Capture the cell that displays the provided text and extract its [x, y] central coordinate. 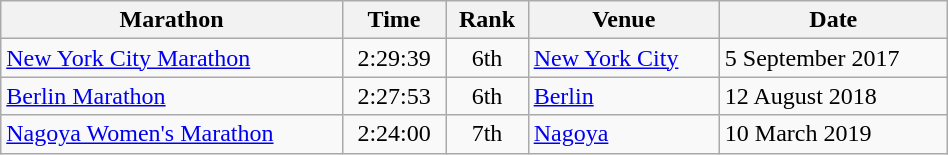
Marathon [172, 20]
Time [394, 20]
2:24:00 [394, 134]
7th [487, 134]
10 March 2019 [833, 134]
Berlin Marathon [172, 96]
5 September 2017 [833, 58]
Nagoya [624, 134]
Berlin [624, 96]
12 August 2018 [833, 96]
Rank [487, 20]
Date [833, 20]
New York City Marathon [172, 58]
Venue [624, 20]
Nagoya Women's Marathon [172, 134]
New York City [624, 58]
2:29:39 [394, 58]
2:27:53 [394, 96]
